From the cell containing the given text, extract its center point as [x, y] coordinate. 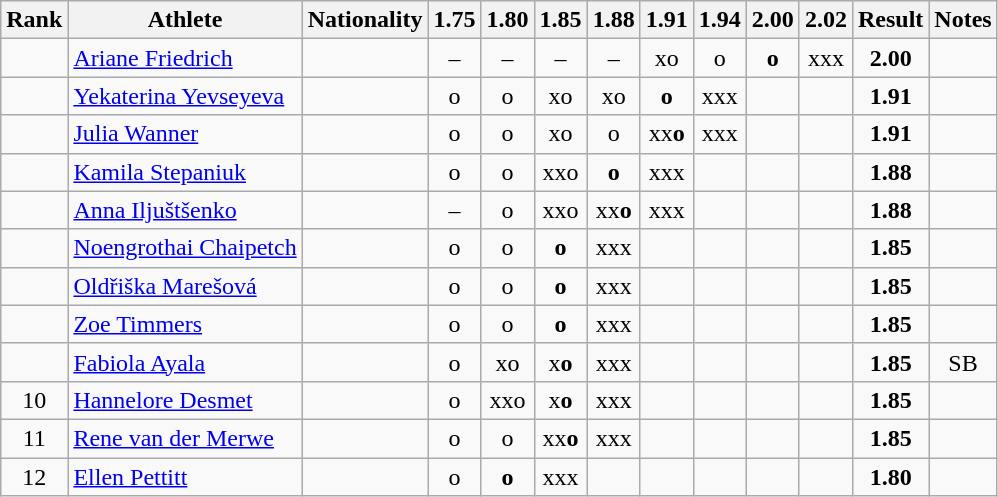
Kamila Stepaniuk [185, 172]
12 [34, 477]
SB [963, 362]
Hannelore Desmet [185, 400]
Oldřiška Marešová [185, 286]
1.75 [454, 20]
Athlete [185, 20]
Result [890, 20]
1.94 [720, 20]
Zoe Timmers [185, 324]
Notes [963, 20]
2.02 [826, 20]
Ariane Friedrich [185, 58]
Anna Iljuštšenko [185, 210]
Nationality [365, 20]
11 [34, 438]
Ellen Pettitt [185, 477]
Julia Wanner [185, 134]
Rene van der Merwe [185, 438]
Noengrothai Chaipetch [185, 248]
Rank [34, 20]
10 [34, 400]
Fabiola Ayala [185, 362]
Yekaterina Yevseyeva [185, 96]
